Find where the given text appears and provide that cell's center as [X, Y] coordinate. 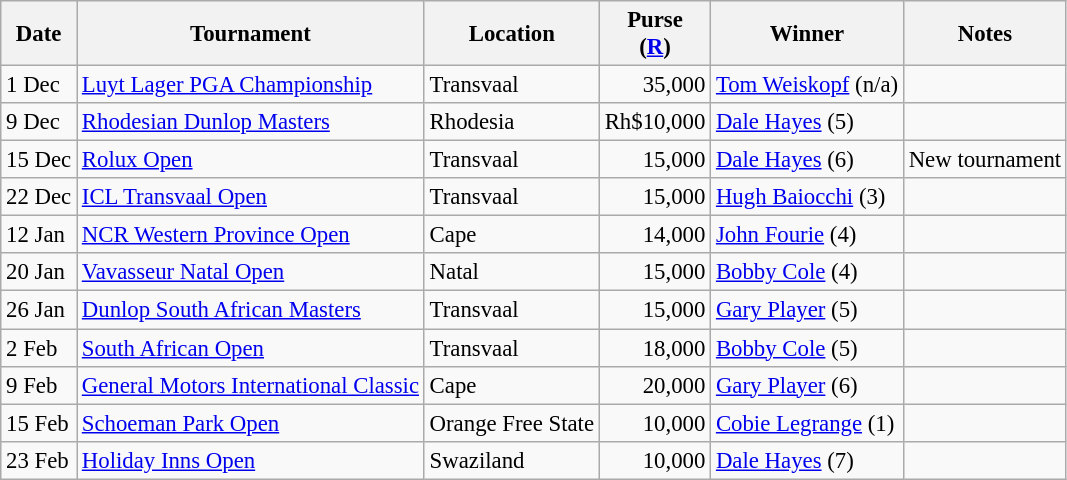
Bobby Cole (5) [808, 348]
Dunlop South African Masters [250, 310]
Gary Player (5) [808, 310]
Cobie Legrange (1) [808, 423]
Bobby Cole (4) [808, 273]
Dale Hayes (5) [808, 122]
Dale Hayes (7) [808, 460]
35,000 [654, 85]
ICL Transvaal Open [250, 197]
Orange Free State [512, 423]
New tournament [984, 160]
20 Jan [39, 273]
Holiday Inns Open [250, 460]
John Fourie (4) [808, 235]
Dale Hayes (6) [808, 160]
Gary Player (6) [808, 385]
14,000 [654, 235]
Rhodesian Dunlop Masters [250, 122]
Swaziland [512, 460]
Tom Weiskopf (n/a) [808, 85]
18,000 [654, 348]
Tournament [250, 34]
9 Dec [39, 122]
Vavasseur Natal Open [250, 273]
1 Dec [39, 85]
Luyt Lager PGA Championship [250, 85]
Rhodesia [512, 122]
Rh$10,000 [654, 122]
23 Feb [39, 460]
South African Open [250, 348]
Natal [512, 273]
Winner [808, 34]
12 Jan [39, 235]
22 Dec [39, 197]
Hugh Baiocchi (3) [808, 197]
15 Feb [39, 423]
Rolux Open [250, 160]
15 Dec [39, 160]
20,000 [654, 385]
9 Feb [39, 385]
Notes [984, 34]
Date [39, 34]
Location [512, 34]
26 Jan [39, 310]
2 Feb [39, 348]
Purse(R) [654, 34]
Schoeman Park Open [250, 423]
NCR Western Province Open [250, 235]
General Motors International Classic [250, 385]
